Return (x, y) of the center of cell containing provided text 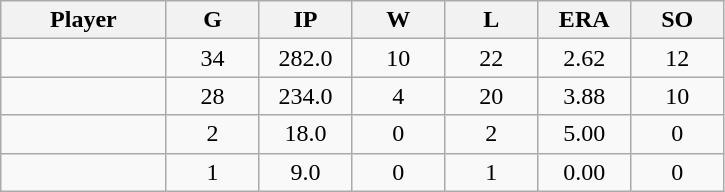
282.0 (306, 58)
9.0 (306, 172)
2.62 (584, 58)
22 (492, 58)
4 (398, 96)
L (492, 20)
5.00 (584, 134)
28 (212, 96)
20 (492, 96)
0.00 (584, 172)
G (212, 20)
234.0 (306, 96)
3.88 (584, 96)
W (398, 20)
ERA (584, 20)
SO (678, 20)
IP (306, 20)
Player (84, 20)
34 (212, 58)
12 (678, 58)
18.0 (306, 134)
